Return the [x, y] coordinate for the center point of the cell that contains the specified text.  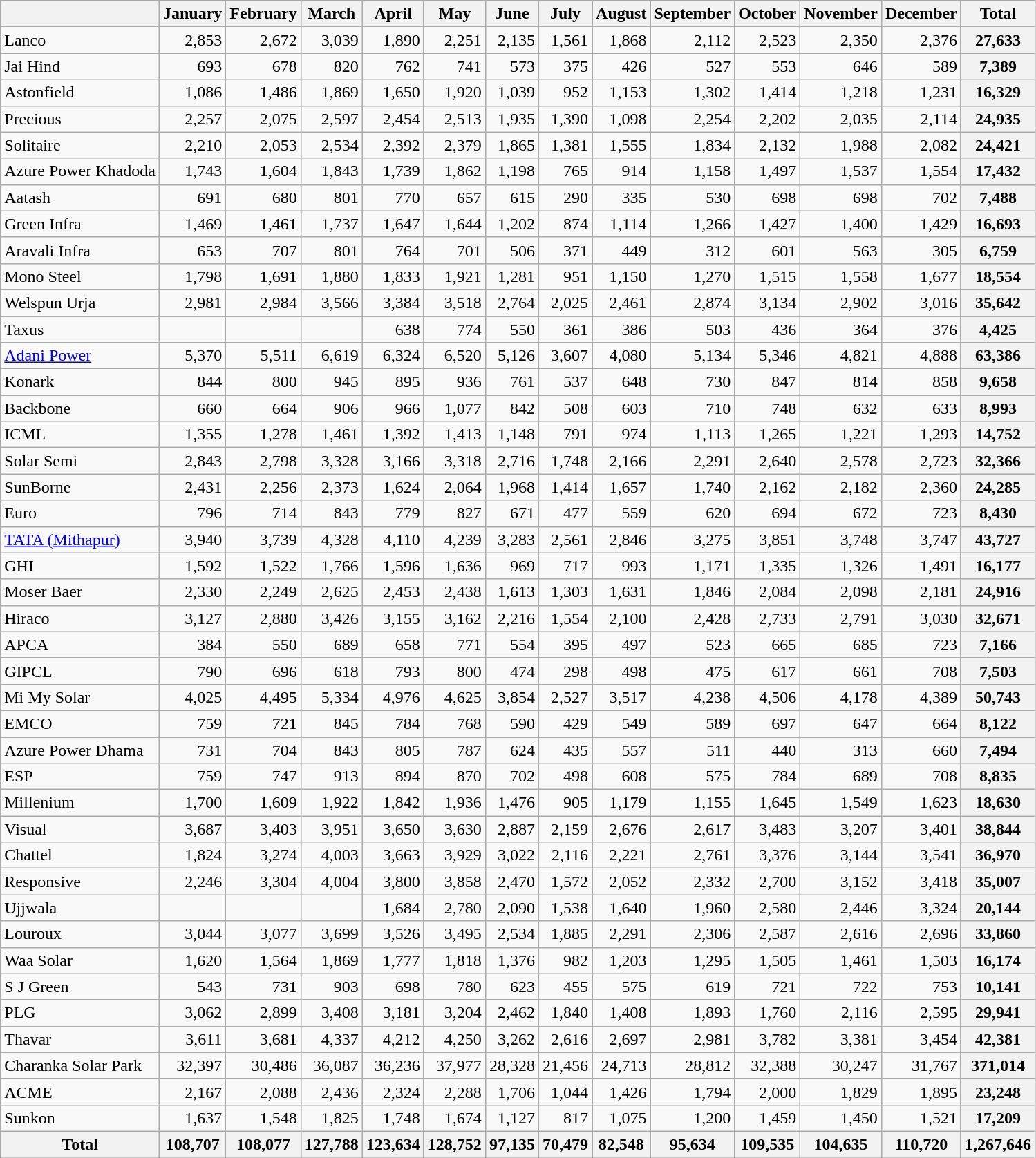
1,153 [621, 93]
2,112 [693, 40]
February [263, 14]
1,098 [621, 119]
2,210 [192, 145]
18,554 [998, 276]
1,231 [921, 93]
2,436 [332, 1092]
1,613 [511, 592]
6,759 [998, 250]
680 [263, 198]
3,403 [263, 829]
Backbone [80, 408]
7,166 [998, 645]
913 [332, 777]
3,318 [455, 461]
2,580 [767, 908]
36,236 [393, 1065]
1,935 [511, 119]
982 [565, 960]
97,135 [511, 1144]
2,984 [263, 303]
1,564 [263, 960]
842 [511, 408]
3,782 [767, 1039]
2,251 [455, 40]
Azure Power Dhama [80, 750]
3,681 [263, 1039]
653 [192, 250]
2,461 [621, 303]
3,518 [455, 303]
894 [393, 777]
1,179 [621, 803]
1,644 [455, 224]
3,854 [511, 697]
2,733 [767, 618]
December [921, 14]
5,511 [263, 356]
March [332, 14]
3,858 [455, 882]
2,523 [767, 40]
477 [565, 513]
1,521 [921, 1118]
1,326 [841, 566]
511 [693, 750]
3,401 [921, 829]
31,767 [921, 1065]
43,727 [998, 540]
1,376 [511, 960]
1,203 [621, 960]
623 [511, 987]
7,494 [998, 750]
17,432 [998, 171]
793 [393, 671]
Welspun Urja [80, 303]
1,171 [693, 566]
Ujjwala [80, 908]
30,486 [263, 1065]
Lanco [80, 40]
1,355 [192, 435]
3,454 [921, 1039]
559 [621, 513]
Visual [80, 829]
2,052 [621, 882]
1,636 [455, 566]
3,483 [767, 829]
632 [841, 408]
436 [767, 330]
1,408 [621, 1013]
APCA [80, 645]
1,558 [841, 276]
2,114 [921, 119]
1,921 [455, 276]
2,181 [921, 592]
24,713 [621, 1065]
November [841, 14]
618 [332, 671]
2,798 [263, 461]
2,438 [455, 592]
2,887 [511, 829]
1,988 [841, 145]
1,895 [921, 1092]
2,846 [621, 540]
817 [565, 1118]
697 [767, 723]
506 [511, 250]
1,293 [921, 435]
2,880 [263, 618]
603 [621, 408]
63,386 [998, 356]
104,635 [841, 1144]
2,561 [565, 540]
1,200 [693, 1118]
543 [192, 987]
4,178 [841, 697]
5,126 [511, 356]
TATA (Mithapur) [80, 540]
3,650 [393, 829]
1,760 [767, 1013]
2,376 [921, 40]
2,595 [921, 1013]
Green Infra [80, 224]
Hiraco [80, 618]
2,350 [841, 40]
1,476 [511, 803]
4,004 [332, 882]
1,868 [621, 40]
2,780 [455, 908]
710 [693, 408]
4,110 [393, 540]
2,221 [621, 855]
2,696 [921, 934]
657 [455, 198]
January [192, 14]
874 [565, 224]
2,373 [332, 487]
440 [767, 750]
426 [621, 66]
ACME [80, 1092]
1,158 [693, 171]
722 [841, 987]
Precious [80, 119]
1,631 [621, 592]
95,634 [693, 1144]
2,216 [511, 618]
Aatash [80, 198]
3,275 [693, 540]
108,707 [192, 1144]
790 [192, 671]
1,077 [455, 408]
827 [455, 513]
7,488 [998, 198]
3,630 [455, 829]
1,700 [192, 803]
497 [621, 645]
993 [621, 566]
1,798 [192, 276]
1,677 [921, 276]
2,446 [841, 908]
1,650 [393, 93]
18,630 [998, 803]
3,517 [621, 697]
691 [192, 198]
2,159 [565, 829]
3,324 [921, 908]
2,306 [693, 934]
335 [621, 198]
2,697 [621, 1039]
2,182 [841, 487]
1,426 [621, 1092]
3,283 [511, 540]
615 [511, 198]
4,506 [767, 697]
1,645 [767, 803]
2,075 [263, 119]
765 [565, 171]
707 [263, 250]
523 [693, 645]
24,916 [998, 592]
Responsive [80, 882]
1,086 [192, 93]
2,100 [621, 618]
3,929 [455, 855]
678 [263, 66]
557 [621, 750]
717 [565, 566]
771 [455, 645]
858 [921, 382]
936 [455, 382]
1,202 [511, 224]
672 [841, 513]
449 [621, 250]
2,723 [921, 461]
35,642 [998, 303]
2,379 [455, 145]
10,141 [998, 987]
3,077 [263, 934]
764 [393, 250]
3,204 [455, 1013]
82,548 [621, 1144]
903 [332, 987]
796 [192, 513]
371 [565, 250]
Euro [80, 513]
October [767, 14]
2,578 [841, 461]
3,851 [767, 540]
3,663 [393, 855]
2,132 [767, 145]
2,288 [455, 1092]
1,592 [192, 566]
2,332 [693, 882]
774 [455, 330]
1,936 [455, 803]
4,495 [263, 697]
3,376 [767, 855]
974 [621, 435]
33,860 [998, 934]
Millenium [80, 803]
1,198 [511, 171]
32,366 [998, 461]
704 [263, 750]
24,935 [998, 119]
3,747 [921, 540]
3,699 [332, 934]
21,456 [565, 1065]
2,254 [693, 119]
Mono Steel [80, 276]
1,572 [565, 882]
1,674 [455, 1118]
Adani Power [80, 356]
1,637 [192, 1118]
1,740 [693, 487]
3,408 [332, 1013]
3,152 [841, 882]
4,625 [455, 697]
1,960 [693, 908]
3,541 [921, 855]
4,337 [332, 1039]
3,800 [393, 882]
1,620 [192, 960]
SunBorne [80, 487]
3,181 [393, 1013]
376 [921, 330]
748 [767, 408]
2,527 [565, 697]
290 [565, 198]
1,555 [621, 145]
895 [393, 382]
1,818 [455, 960]
1,684 [393, 908]
741 [455, 66]
2,640 [767, 461]
1,739 [393, 171]
4,239 [455, 540]
2,843 [192, 461]
8,430 [998, 513]
3,144 [841, 855]
PLG [80, 1013]
780 [455, 987]
128,752 [455, 1144]
27,633 [998, 40]
1,624 [393, 487]
2,098 [841, 592]
3,304 [263, 882]
1,537 [841, 171]
123,634 [393, 1144]
2,249 [263, 592]
Sunkon [80, 1118]
42,381 [998, 1039]
2,025 [565, 303]
20,144 [998, 908]
1,270 [693, 276]
3,566 [332, 303]
1,893 [693, 1013]
3,526 [393, 934]
4,003 [332, 855]
28,328 [511, 1065]
762 [393, 66]
6,520 [455, 356]
29,941 [998, 1013]
1,829 [841, 1092]
1,505 [767, 960]
1,840 [565, 1013]
671 [511, 513]
4,389 [921, 697]
8,835 [998, 777]
8,122 [998, 723]
805 [393, 750]
714 [263, 513]
16,177 [998, 566]
5,346 [767, 356]
952 [565, 93]
3,166 [393, 461]
1,794 [693, 1092]
2,135 [511, 40]
5,334 [332, 697]
1,548 [263, 1118]
914 [621, 171]
1,155 [693, 803]
554 [511, 645]
3,162 [455, 618]
3,328 [332, 461]
768 [455, 723]
791 [565, 435]
3,039 [332, 40]
1,335 [767, 566]
ICML [80, 435]
6,619 [332, 356]
2,470 [511, 882]
590 [511, 723]
617 [767, 671]
620 [693, 513]
1,503 [921, 960]
Astonfield [80, 93]
1,039 [511, 93]
24,421 [998, 145]
32,388 [767, 1065]
24,285 [998, 487]
108,077 [263, 1144]
1,266 [693, 224]
3,030 [921, 618]
2,166 [621, 461]
530 [693, 198]
3,687 [192, 829]
5,370 [192, 356]
S J Green [80, 987]
14,752 [998, 435]
1,281 [511, 276]
1,846 [693, 592]
3,262 [511, 1039]
3,611 [192, 1039]
3,062 [192, 1013]
685 [841, 645]
371,014 [998, 1065]
1,609 [263, 803]
Mi My Solar [80, 697]
4,212 [393, 1039]
787 [455, 750]
601 [767, 250]
814 [841, 382]
966 [393, 408]
1,075 [621, 1118]
23,248 [998, 1092]
1,459 [767, 1118]
4,025 [192, 697]
312 [693, 250]
435 [565, 750]
GHI [80, 566]
36,970 [998, 855]
Thavar [80, 1039]
Jai Hind [80, 66]
1,834 [693, 145]
Solitaire [80, 145]
361 [565, 330]
109,535 [767, 1144]
127,788 [332, 1144]
16,329 [998, 93]
2,764 [511, 303]
693 [192, 66]
2,513 [455, 119]
1,148 [511, 435]
1,766 [332, 566]
1,538 [565, 908]
455 [565, 987]
1,561 [565, 40]
4,250 [455, 1039]
646 [841, 66]
3,739 [263, 540]
4,328 [332, 540]
GIPCL [80, 671]
847 [767, 382]
2,676 [621, 829]
1,450 [841, 1118]
1,824 [192, 855]
1,267,646 [998, 1144]
16,693 [998, 224]
665 [767, 645]
May [455, 14]
1,522 [263, 566]
Solar Semi [80, 461]
633 [921, 408]
1,737 [332, 224]
647 [841, 723]
Azure Power Khadoda [80, 171]
1,777 [393, 960]
2,202 [767, 119]
375 [565, 66]
2,597 [332, 119]
2,167 [192, 1092]
ESP [80, 777]
1,221 [841, 435]
608 [621, 777]
110,720 [921, 1144]
2,324 [393, 1092]
1,295 [693, 960]
1,596 [393, 566]
2,035 [841, 119]
503 [693, 330]
905 [565, 803]
563 [841, 250]
2,899 [263, 1013]
2,428 [693, 618]
1,549 [841, 803]
474 [511, 671]
386 [621, 330]
9,658 [998, 382]
1,381 [565, 145]
2,064 [455, 487]
1,427 [767, 224]
3,127 [192, 618]
313 [841, 750]
1,390 [565, 119]
870 [455, 777]
6,324 [393, 356]
508 [565, 408]
2,257 [192, 119]
1,218 [841, 93]
5,134 [693, 356]
3,274 [263, 855]
3,381 [841, 1039]
2,716 [511, 461]
Moser Baer [80, 592]
770 [393, 198]
3,495 [455, 934]
Waa Solar [80, 960]
969 [511, 566]
1,303 [565, 592]
2,700 [767, 882]
1,865 [511, 145]
50,743 [998, 697]
3,607 [565, 356]
1,265 [767, 435]
1,150 [621, 276]
2,330 [192, 592]
3,940 [192, 540]
8,993 [998, 408]
648 [621, 382]
658 [393, 645]
4,888 [921, 356]
573 [511, 66]
3,418 [921, 882]
4,425 [998, 330]
527 [693, 66]
3,022 [511, 855]
1,843 [332, 171]
36,087 [332, 1065]
1,044 [565, 1092]
619 [693, 987]
820 [332, 66]
553 [767, 66]
7,389 [998, 66]
3,016 [921, 303]
1,920 [455, 93]
16,174 [998, 960]
Chattel [80, 855]
2,453 [393, 592]
3,951 [332, 829]
4,821 [841, 356]
845 [332, 723]
638 [393, 330]
Konark [80, 382]
395 [565, 645]
1,691 [263, 276]
EMCO [80, 723]
32,671 [998, 618]
753 [921, 987]
1,392 [393, 435]
3,134 [767, 303]
384 [192, 645]
7,503 [998, 671]
3,426 [332, 618]
2,000 [767, 1092]
730 [693, 382]
3,748 [841, 540]
2,162 [767, 487]
1,486 [263, 93]
1,647 [393, 224]
2,874 [693, 303]
2,853 [192, 40]
747 [263, 777]
1,623 [921, 803]
1,604 [263, 171]
1,497 [767, 171]
32,397 [192, 1065]
3,207 [841, 829]
2,791 [841, 618]
1,968 [511, 487]
945 [332, 382]
1,640 [621, 908]
537 [565, 382]
1,743 [192, 171]
2,053 [263, 145]
70,479 [565, 1144]
1,842 [393, 803]
2,256 [263, 487]
2,625 [332, 592]
761 [511, 382]
1,515 [767, 276]
1,825 [332, 1118]
28,812 [693, 1065]
August [621, 14]
1,885 [565, 934]
1,862 [455, 171]
2,090 [511, 908]
549 [621, 723]
2,462 [511, 1013]
4,976 [393, 697]
1,429 [921, 224]
3,384 [393, 303]
1,400 [841, 224]
661 [841, 671]
17,209 [998, 1118]
Taxus [80, 330]
2,431 [192, 487]
1,469 [192, 224]
Louroux [80, 934]
2,902 [841, 303]
844 [192, 382]
2,587 [767, 934]
3,044 [192, 934]
30,247 [841, 1065]
2,617 [693, 829]
Aravali Infra [80, 250]
37,977 [455, 1065]
38,844 [998, 829]
2,084 [767, 592]
624 [511, 750]
364 [841, 330]
September [693, 14]
June [511, 14]
1,114 [621, 224]
3,155 [393, 618]
298 [565, 671]
35,007 [998, 882]
696 [263, 671]
1,880 [332, 276]
1,890 [393, 40]
779 [393, 513]
475 [693, 671]
July [565, 14]
429 [565, 723]
1,706 [511, 1092]
1,302 [693, 93]
April [393, 14]
2,454 [393, 119]
2,761 [693, 855]
1,413 [455, 435]
2,360 [921, 487]
1,657 [621, 487]
1,278 [263, 435]
1,127 [511, 1118]
2,392 [393, 145]
4,080 [621, 356]
951 [565, 276]
1,833 [393, 276]
1,113 [693, 435]
305 [921, 250]
4,238 [693, 697]
Charanka Solar Park [80, 1065]
906 [332, 408]
694 [767, 513]
2,082 [921, 145]
2,672 [263, 40]
2,246 [192, 882]
701 [455, 250]
1,922 [332, 803]
2,088 [263, 1092]
1,491 [921, 566]
